Locate the cell with the specified text and output its (X, Y) center coordinate. 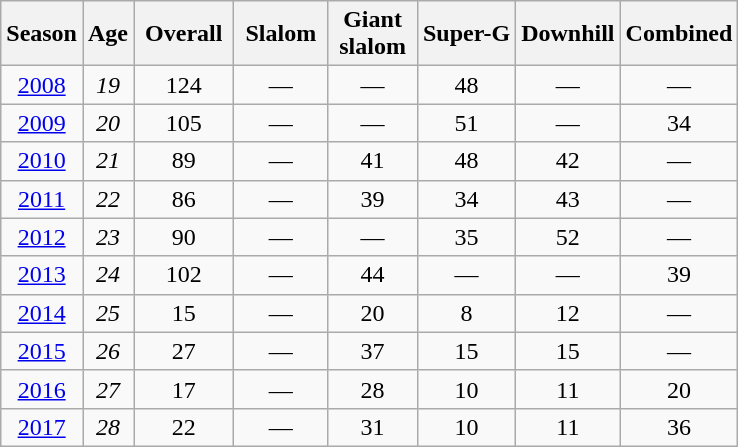
51 (466, 123)
44 (373, 275)
42 (568, 161)
52 (568, 237)
2012 (42, 237)
8 (466, 313)
89 (184, 161)
Super-G (466, 34)
Combined (679, 34)
Downhill (568, 34)
2015 (42, 351)
12 (568, 313)
19 (108, 85)
Overall (184, 34)
Slalom (281, 34)
86 (184, 199)
21 (108, 161)
43 (568, 199)
25 (108, 313)
37 (373, 351)
41 (373, 161)
Season (42, 34)
2011 (42, 199)
105 (184, 123)
102 (184, 275)
24 (108, 275)
26 (108, 351)
2008 (42, 85)
2017 (42, 427)
Age (108, 34)
2010 (42, 161)
31 (373, 427)
23 (108, 237)
2009 (42, 123)
90 (184, 237)
Giant slalom (373, 34)
2014 (42, 313)
36 (679, 427)
2013 (42, 275)
17 (184, 389)
2016 (42, 389)
124 (184, 85)
35 (466, 237)
